Detect which cell encompasses the target text, then output its (x, y) center coordinate. 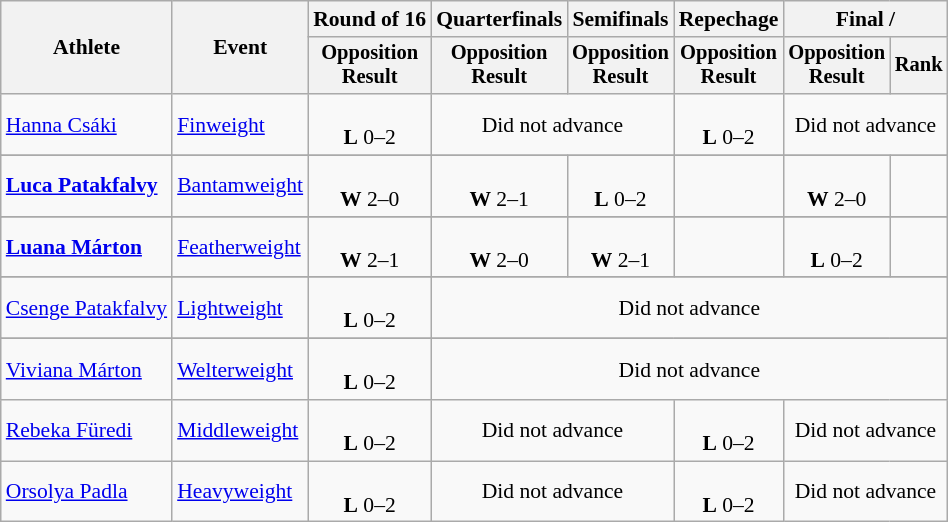
Featherweight (240, 248)
Finweight (240, 124)
Final / (865, 19)
Welterweight (240, 370)
Hanna Csáki (86, 124)
Repechage (729, 19)
Rank (919, 66)
Round of 16 (370, 19)
Csenge Patakfalvy (86, 308)
Luca Patakfalvy (86, 186)
Semifinals (620, 19)
Lightweight (240, 308)
Orsolya Padla (86, 492)
Quarterfinals (499, 19)
Viviana Márton (86, 370)
Bantamweight (240, 186)
Rebeka Füredi (86, 430)
Middleweight (240, 430)
Event (240, 48)
Heavyweight (240, 492)
Athlete (86, 48)
Luana Márton (86, 248)
